Pinpoint the cell where the given text exists, returning its [X, Y] midpoint coordinate. 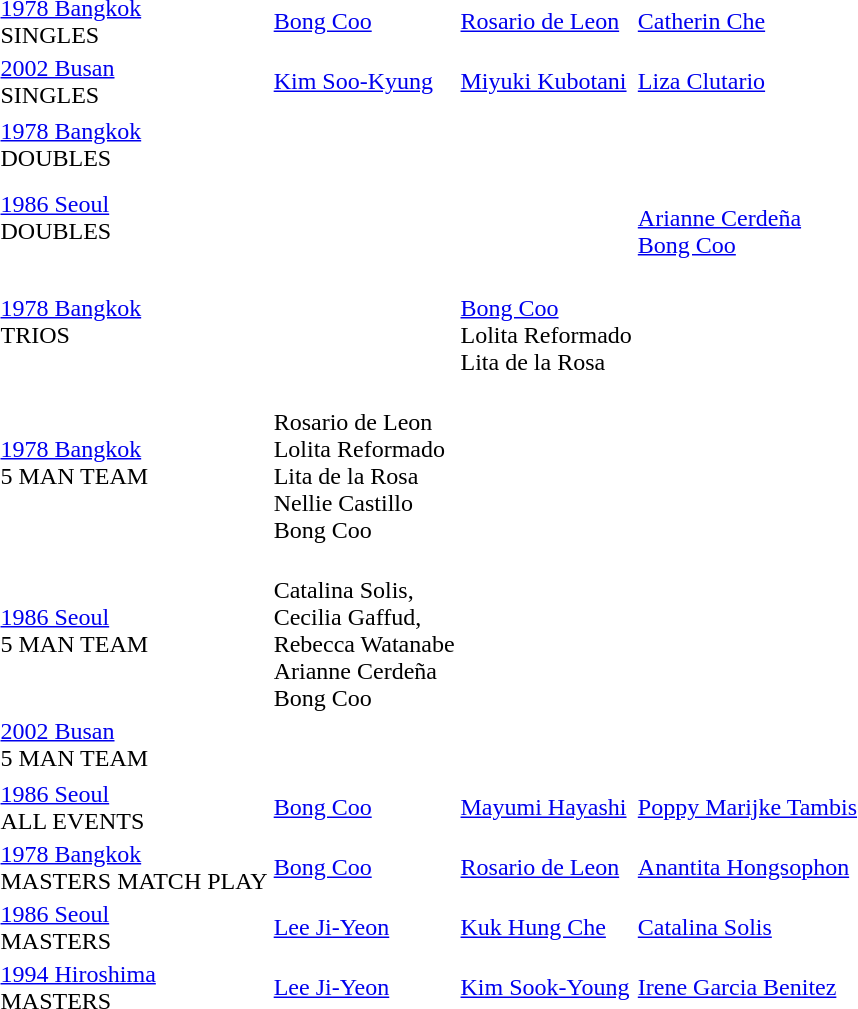
Bong CooLolita ReformadoLita de la Rosa [546, 322]
Poppy Marijke Tambis [747, 808]
Rosario de LeonLolita ReformadoLita de la RosaNellie CastilloBong Coo [364, 462]
Catalina Solis [747, 928]
Kuk Hung Che [546, 928]
Arianne Cerdeña Bong Coo [747, 218]
Miyuki Kubotani [546, 82]
Lee Ji-Yeon [364, 928]
Mayumi Hayashi [546, 808]
Anantita Hongsophon [747, 868]
Liza Clutario [747, 82]
Rosario de Leon [546, 868]
Kim Soo-Kyung [364, 82]
Catalina Solis, Cecilia Gaffud, Rebecca Watanabe Arianne CerdeñaBong Coo [364, 630]
